Detect which cell encompasses the target text, then output its [X, Y] center coordinate. 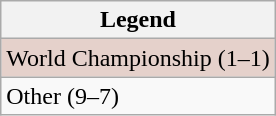
World Championship (1–1) [138, 58]
Legend [138, 20]
Other (9–7) [138, 96]
